Extract the [x, y] coordinate from the center of the cell holding the provided text.  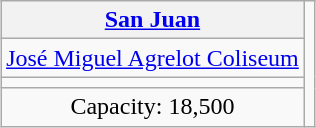
José Miguel Agrelot Coliseum [153, 58]
Capacity: 18,500 [153, 107]
San Juan [153, 20]
